Output the [x, y] coordinate of the center of the cell containing the given text.  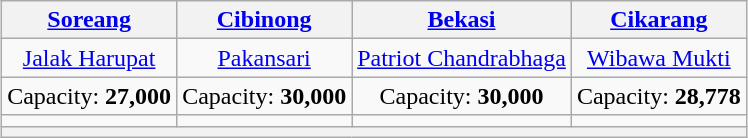
Patriot Chandrabhaga [462, 58]
Pakansari [264, 58]
Capacity: 28,778 [658, 96]
Bekasi [462, 20]
Wibawa Mukti [658, 58]
Soreang [90, 20]
Cibinong [264, 20]
Capacity: 27,000 [90, 96]
Jalak Harupat [90, 58]
Cikarang [658, 20]
